Provide the [X, Y] coordinate of the cell's center where the given text is located.  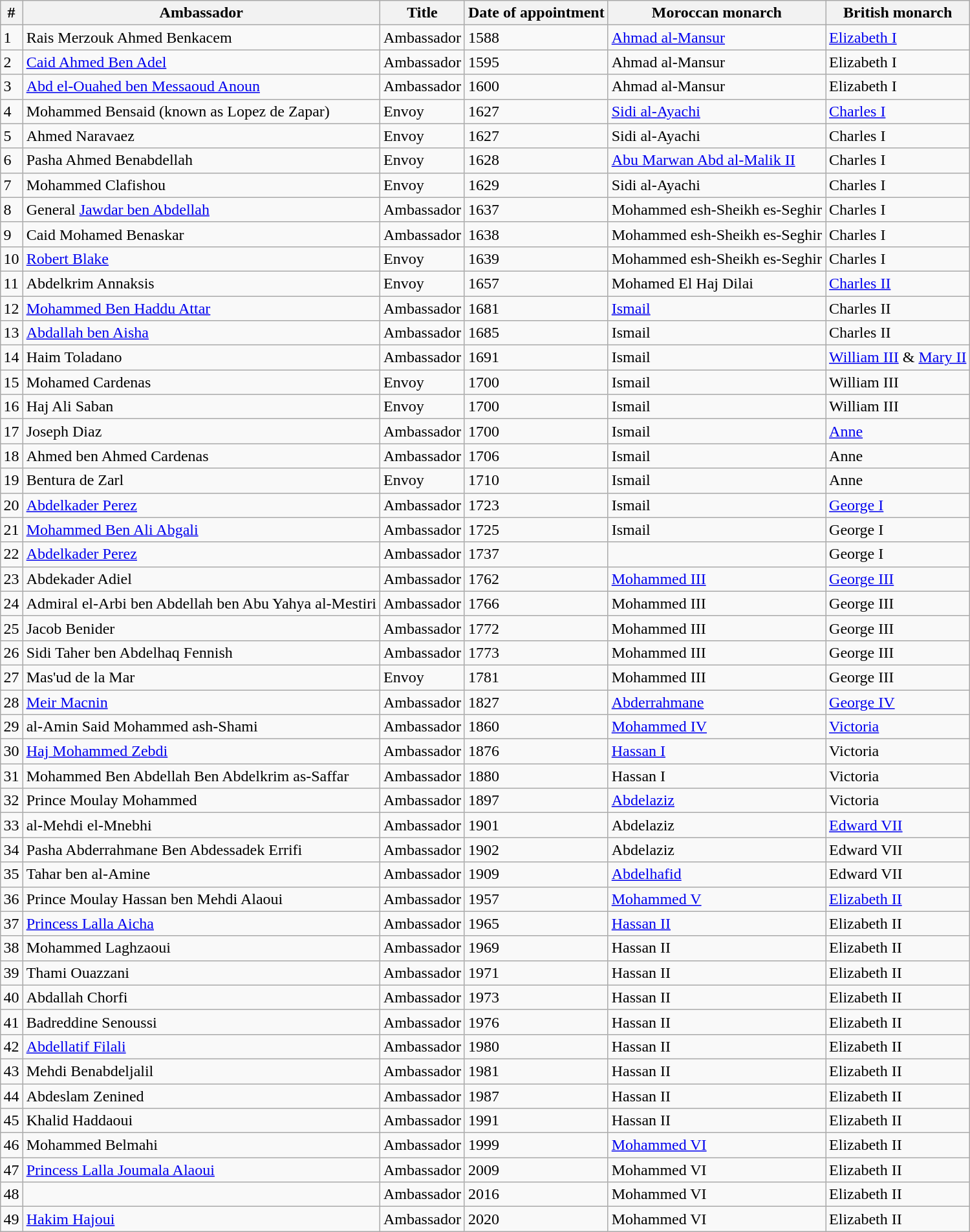
21 [12, 530]
1999 [536, 1145]
48 [12, 1194]
41 [12, 1022]
1706 [536, 456]
Abderrahmane [717, 702]
27 [12, 677]
Robert Blake [201, 259]
Abdelhafid [717, 874]
Rais Merzouk Ahmed Benkacem [201, 38]
1657 [536, 283]
Ahmed Naravaez [201, 136]
1901 [536, 825]
40 [12, 997]
1987 [536, 1096]
17 [12, 431]
Princess Lalla Joumala Alaoui [201, 1170]
Abdelkrim Annaksis [201, 283]
23 [12, 579]
2020 [536, 1219]
1725 [536, 530]
1981 [536, 1071]
Meir Macnin [201, 702]
1980 [536, 1046]
Prince Moulay Mohammed [201, 801]
12 [12, 308]
1685 [536, 333]
Abdallah ben Aisha [201, 333]
1976 [536, 1022]
1766 [536, 603]
Abd el-Ouahed ben Messaoud Anoun [201, 87]
43 [12, 1071]
Mas'ud de la Mar [201, 677]
Mohammed IV [717, 727]
1773 [536, 653]
19 [12, 481]
Haj Mohammed Zebdi [201, 751]
1628 [536, 160]
8 [12, 210]
1991 [536, 1121]
33 [12, 825]
25 [12, 628]
1827 [536, 702]
al-Mehdi el-Mnebhi [201, 825]
Abdekader Adiel [201, 579]
1681 [536, 308]
5 [12, 136]
1969 [536, 948]
11 [12, 283]
Khalid Haddaoui [201, 1121]
1737 [536, 554]
29 [12, 727]
Jacob Benider [201, 628]
Princess Lalla Aicha [201, 924]
Mohammed Bensaid (known as Lopez de Zapar) [201, 111]
28 [12, 702]
Sidi Taher ben Abdelhaq Fennish [201, 653]
1691 [536, 358]
Caid Mohamed Benaskar [201, 234]
Pasha Abderrahmane Ben Abdessadek Errifi [201, 850]
3 [12, 87]
Haim Toladano [201, 358]
George IV [898, 702]
45 [12, 1121]
1973 [536, 997]
26 [12, 653]
1595 [536, 62]
39 [12, 973]
Abu Marwan Abd al-Malik II [717, 160]
49 [12, 1219]
6 [12, 160]
1880 [536, 776]
Abdallah Chorfi [201, 997]
22 [12, 554]
1723 [536, 505]
7 [12, 185]
24 [12, 603]
14 [12, 358]
# [12, 13]
1762 [536, 579]
Abdellatif Filali [201, 1046]
Mohamed El Haj Dilai [717, 283]
9 [12, 234]
1629 [536, 185]
Ahmed ben Ahmed Cardenas [201, 456]
30 [12, 751]
35 [12, 874]
4 [12, 111]
Mohammed V [717, 899]
1860 [536, 727]
13 [12, 333]
Abdeslam Zenined [201, 1096]
1772 [536, 628]
10 [12, 259]
Mohammed Belmahi [201, 1145]
Mohammed Ben Haddu Attar [201, 308]
1902 [536, 850]
2 [12, 62]
42 [12, 1046]
16 [12, 407]
Bentura de Zarl [201, 481]
1876 [536, 751]
Joseph Diaz [201, 431]
Moroccan monarch [717, 13]
Mohammed Ben Abdellah Ben Abdelkrim as-Saffar [201, 776]
32 [12, 801]
Mehdi Benabdeljalil [201, 1071]
Thami Ouazzani [201, 973]
1638 [536, 234]
1 [12, 38]
Date of appointment [536, 13]
2016 [536, 1194]
2009 [536, 1170]
Caid Ahmed Ben Adel [201, 62]
46 [12, 1145]
44 [12, 1096]
34 [12, 850]
British monarch [898, 13]
1781 [536, 677]
1965 [536, 924]
Mohammed Laghzaoui [201, 948]
Hakim Hajoui [201, 1219]
Mohammed Ben Ali Abgali [201, 530]
1588 [536, 38]
31 [12, 776]
Title [422, 13]
al-Amin Said Mohammed ash-Shami [201, 727]
1909 [536, 874]
Badreddine Senoussi [201, 1022]
Haj Ali Saban [201, 407]
1971 [536, 973]
38 [12, 948]
Pasha Ahmed Benabdellah [201, 160]
William III & Mary II [898, 358]
1957 [536, 899]
1639 [536, 259]
1710 [536, 481]
General Jawdar ben Abdellah [201, 210]
18 [12, 456]
15 [12, 382]
1600 [536, 87]
20 [12, 505]
Tahar ben al-Amine [201, 874]
1637 [536, 210]
47 [12, 1170]
1897 [536, 801]
Admiral el-Arbi ben Abdellah ben Abu Yahya al-Mestiri [201, 603]
37 [12, 924]
36 [12, 899]
Prince Moulay Hassan ben Mehdi Alaoui [201, 899]
Mohamed Cardenas [201, 382]
Mohammed Clafishou [201, 185]
